Capture the cell that displays the provided text and extract its (x, y) central coordinate. 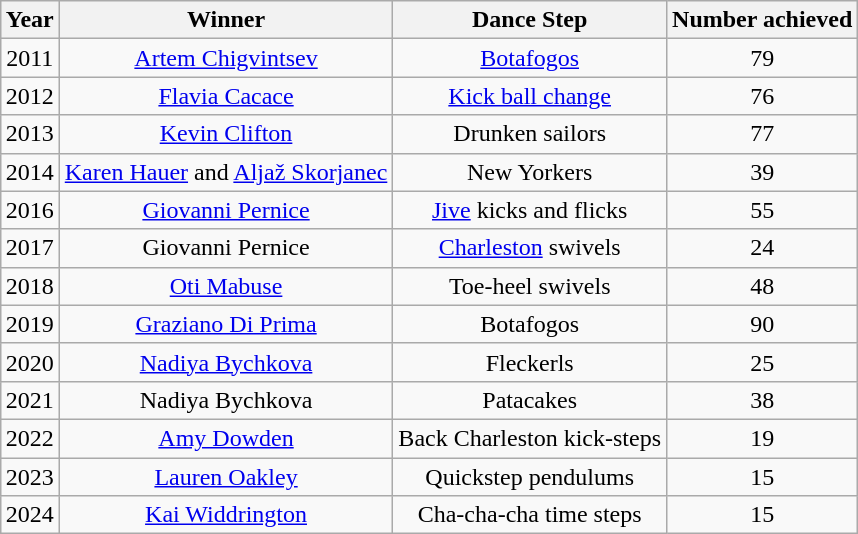
Kick ball change (530, 96)
Kai Widdrington (226, 515)
Drunken sailors (530, 134)
25 (762, 362)
Karen Hauer and Aljaž Skorjanec (226, 172)
New Yorkers (530, 172)
Flavia Cacace (226, 96)
Winner (226, 20)
19 (762, 438)
39 (762, 172)
Oti Mabuse (226, 286)
Fleckerls (530, 362)
55 (762, 210)
Artem Chigvintsev (226, 58)
Patacakes (530, 400)
Charleston swivels (530, 248)
2017 (30, 248)
2019 (30, 324)
Back Charleston kick-steps (530, 438)
76 (762, 96)
Quickstep pendulums (530, 477)
2016 (30, 210)
Jive kicks and flicks (530, 210)
2012 (30, 96)
2020 (30, 362)
Amy Dowden (226, 438)
2024 (30, 515)
77 (762, 134)
2021 (30, 400)
90 (762, 324)
Cha-cha-cha time steps (530, 515)
38 (762, 400)
2018 (30, 286)
Toe-heel swivels (530, 286)
2013 (30, 134)
2023 (30, 477)
24 (762, 248)
2011 (30, 58)
Dance Step (530, 20)
Number achieved (762, 20)
2014 (30, 172)
48 (762, 286)
79 (762, 58)
2022 (30, 438)
Graziano Di Prima (226, 324)
Lauren Oakley (226, 477)
Kevin Clifton (226, 134)
Year (30, 20)
